Find where the given text appears and provide that cell's center as [x, y] coordinate. 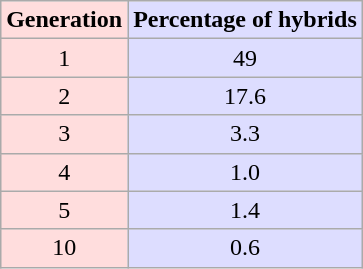
2 [64, 96]
49 [246, 58]
4 [64, 172]
5 [64, 210]
1.0 [246, 172]
3.3 [246, 134]
10 [64, 248]
1.4 [246, 210]
17.6 [246, 96]
Percentage of hybrids [246, 20]
1 [64, 58]
0.6 [246, 248]
Generation [64, 20]
3 [64, 134]
